For the text-containing cell, return its midpoint in (X, Y) coordinate format. 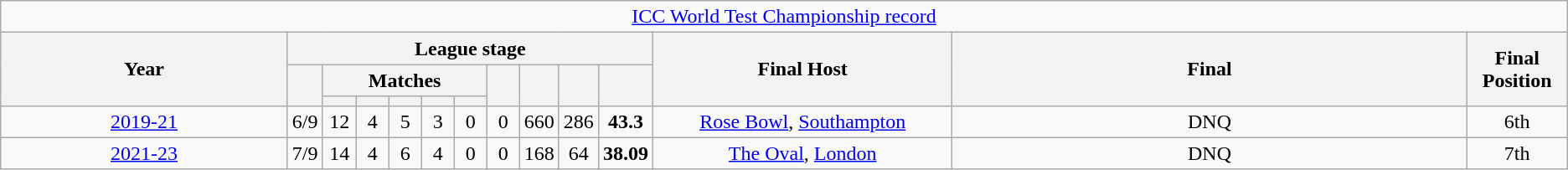
286 (578, 121)
168 (539, 153)
43.3 (625, 121)
5 (405, 121)
Final (1210, 69)
2019-21 (144, 121)
2021-23 (144, 153)
ICC World Test Championship record (784, 17)
6th (1517, 121)
The Oval, London (802, 153)
38.09 (625, 153)
7/9 (305, 153)
6 (405, 153)
League stage (470, 49)
3 (437, 121)
14 (339, 153)
Rose Bowl, Southampton (802, 121)
Matches (405, 80)
64 (578, 153)
660 (539, 121)
12 (339, 121)
7th (1517, 153)
Year (144, 69)
6/9 (305, 121)
Final Host (802, 69)
Final Position (1517, 69)
